Search for the cell housing the specified text and yield its (x, y) center coordinate. 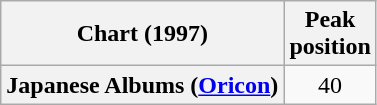
Japanese Albums (Oricon) (142, 85)
Peakposition (330, 34)
Chart (1997) (142, 34)
40 (330, 85)
